For the text-containing cell, return its midpoint in [X, Y] coordinate format. 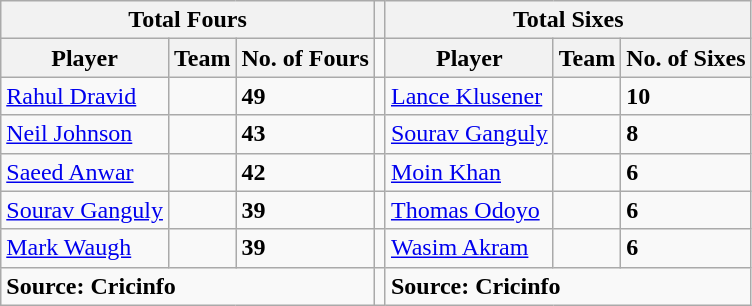
Saeed Anwar [85, 172]
No. of Fours [305, 58]
10 [686, 96]
Rahul Dravid [85, 96]
43 [305, 134]
Moin Khan [469, 172]
Thomas Odoyo [469, 210]
42 [305, 172]
Total Sixes [568, 20]
No. of Sixes [686, 58]
Mark Waugh [85, 248]
Lance Klusener [469, 96]
49 [305, 96]
Neil Johnson [85, 134]
8 [686, 134]
Wasim Akram [469, 248]
Total Fours [188, 20]
